Search for the cell housing the specified text and yield its [X, Y] center coordinate. 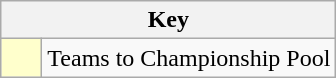
Teams to Championship Pool [189, 58]
Key [168, 20]
